Output the (X, Y) coordinate of the center of the cell containing the given text.  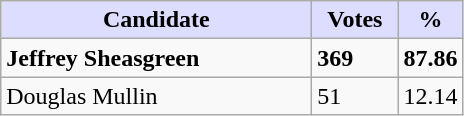
% (430, 20)
Votes (355, 20)
Jeffrey Sheasgreen (156, 58)
51 (355, 96)
Candidate (156, 20)
87.86 (430, 58)
369 (355, 58)
Douglas Mullin (156, 96)
12.14 (430, 96)
